From the cell containing the given text, extract its center point as (x, y) coordinate. 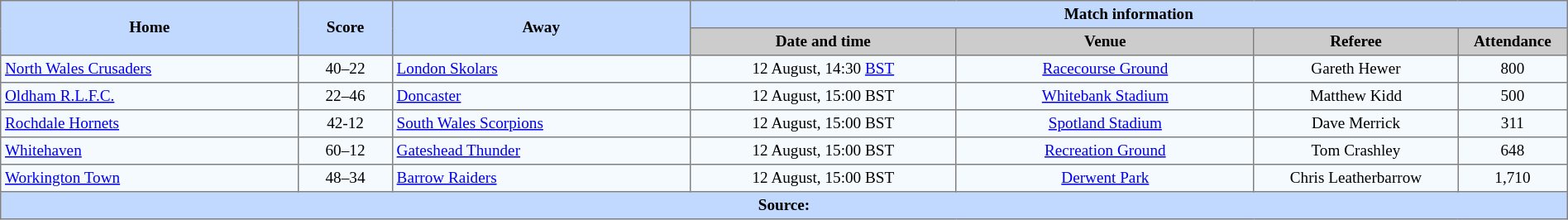
North Wales Crusaders (150, 69)
Gareth Hewer (1355, 69)
Barrow Raiders (541, 179)
Spotland Stadium (1105, 124)
Referee (1355, 41)
40–22 (346, 69)
Match information (1128, 15)
800 (1513, 69)
22–46 (346, 96)
Dave Merrick (1355, 124)
Score (346, 28)
South Wales Scorpions (541, 124)
Date and time (823, 41)
Gateshead Thunder (541, 151)
Workington Town (150, 179)
12 August, 14:30 BST (823, 69)
Attendance (1513, 41)
Oldham R.L.F.C. (150, 96)
60–12 (346, 151)
Recreation Ground (1105, 151)
Whitehaven (150, 151)
Whitebank Stadium (1105, 96)
48–34 (346, 179)
Source: (784, 205)
1,710 (1513, 179)
500 (1513, 96)
Tom Crashley (1355, 151)
Matthew Kidd (1355, 96)
Doncaster (541, 96)
Rochdale Hornets (150, 124)
Derwent Park (1105, 179)
311 (1513, 124)
Venue (1105, 41)
Home (150, 28)
648 (1513, 151)
Racecourse Ground (1105, 69)
42-12 (346, 124)
London Skolars (541, 69)
Away (541, 28)
Chris Leatherbarrow (1355, 179)
